Locate the cell with the specified text and output its [x, y] center coordinate. 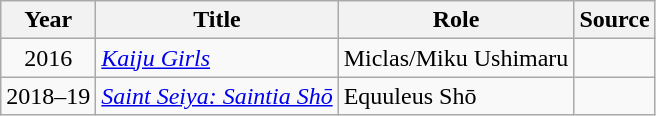
Kaiju Girls [217, 58]
2018–19 [48, 96]
2016 [48, 58]
Equuleus Shō [456, 96]
Miclas/Miku Ushimaru [456, 58]
Year [48, 20]
Saint Seiya: Saintia Shō [217, 96]
Title [217, 20]
Role [456, 20]
Source [614, 20]
